Find where the given text appears and provide that cell's center as (x, y) coordinate. 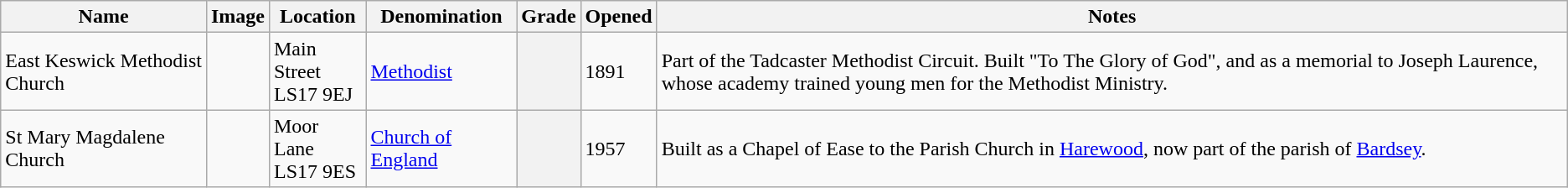
1891 (618, 71)
Opened (618, 17)
Moor LaneLS17 9ES (317, 149)
Main StreetLS17 9EJ (317, 71)
Name (104, 17)
Methodist (441, 71)
Built as a Chapel of Ease to the Parish Church in Harewood, now part of the parish of Bardsey. (1112, 149)
Denomination (441, 17)
Notes (1112, 17)
Location (317, 17)
Grade (549, 17)
Image (238, 17)
East Keswick Methodist Church (104, 71)
Church of England (441, 149)
St Mary Magdalene Church (104, 149)
1957 (618, 149)
